From the cell containing the given text, extract its center point as [X, Y] coordinate. 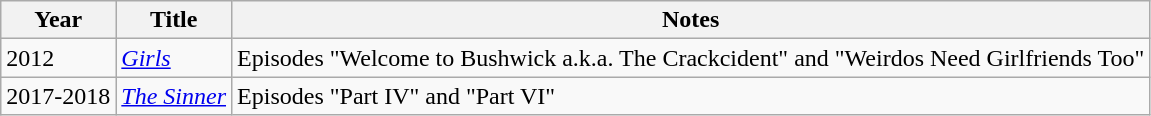
2017-2018 [58, 96]
Girls [174, 58]
Title [174, 20]
Notes [691, 20]
The Sinner [174, 96]
Episodes "Part IV" and "Part VI" [691, 96]
2012 [58, 58]
Episodes "Welcome to Bushwick a.k.a. The Crackcident" and "Weirdos Need Girlfriends Too" [691, 58]
Year [58, 20]
